Capture the cell that displays the provided text and extract its (x, y) central coordinate. 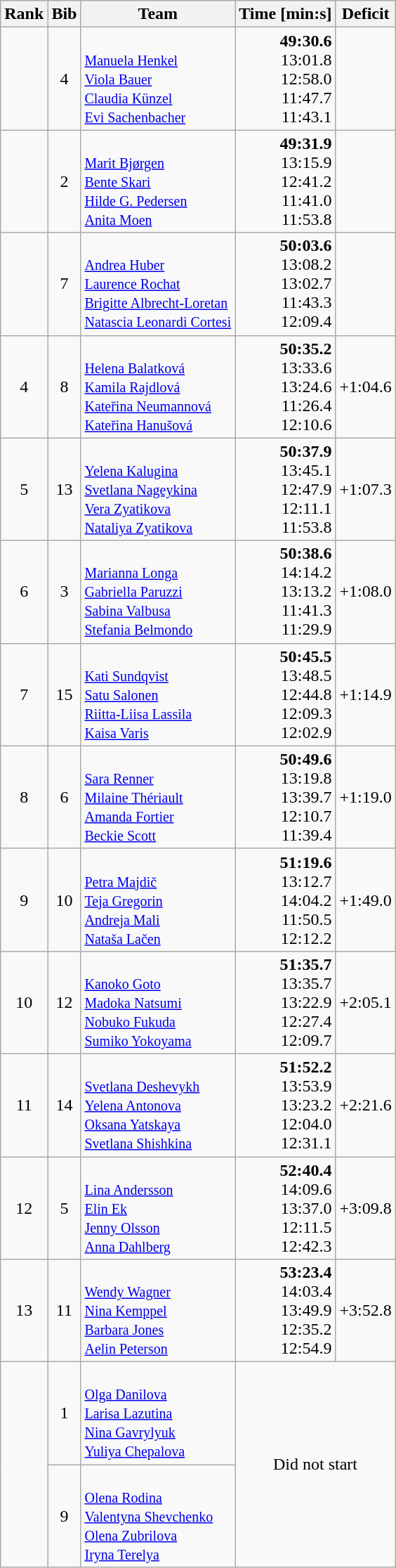
Yelena KaluginaSvetlana NageykinaVera ZyatikovaNataliya Zyatikova (158, 489)
Time [min:s] (285, 14)
Lina AnderssonElin EkJenny OlssonAnna Dahlberg (158, 1208)
15 (65, 694)
53:23.414:03.413:49.912:35.212:54.9 (285, 1311)
52:40.414:09.613:37.012:11.512:42.3 (285, 1208)
49:31.913:15.912:41.211:41.011:53.8 (285, 181)
51:19.613:12.714:04.211:50.512:12.2 (285, 900)
+1:14.9 (365, 694)
Olga DanilovaLarisa LazutinaNina GavrylyukYuliya Chepalova (158, 1413)
Petra MajdičTeja GregorinAndreja MaliNataša Lačen (158, 900)
50:49.613:19.813:39.712:10.711:39.4 (285, 797)
Manuela HenkelViola BauerClaudia KünzelEvi Sachenbacher (158, 79)
50:03.613:08.213:02.711:43.312:09.4 (285, 284)
Did not start (316, 1465)
50:35.213:33.613:24.611:26.412:10.6 (285, 387)
+1:08.0 (365, 592)
+2:21.6 (365, 1105)
Marianna LongaGabriella ParuzziSabina ValbusaStefania Belmondo (158, 592)
Olena RodinaValentyna ShevchenkoOlena ZubrilovaIryna Terelya (158, 1516)
49:30.613:01.812:58.011:47.711:43.1 (285, 79)
Kanoko GotoMadoka NatsumiNobuko FukudaSumiko Yokoyama (158, 1002)
+1:19.0 (365, 797)
Bib (65, 14)
Deficit (365, 14)
50:38.614:14.213:13.211:41.311:29.9 (285, 592)
14 (65, 1105)
51:35.713:35.713:22.912:27.412:09.7 (285, 1002)
Team (158, 14)
1 (65, 1413)
Andrea HuberLaurence RochatBrigitte Albrecht-LoretanNatascia Leonardi Cortesi (158, 284)
+3:52.8 (365, 1311)
2 (65, 181)
Wendy WagnerNina KemppelBarbara JonesAelin Peterson (158, 1311)
+3:09.8 (365, 1208)
Svetlana DeshevykhYelena AntonovaOksana YatskayaSvetlana Shishkina (158, 1105)
+1:07.3 (365, 489)
Marit BjørgenBente SkariHilde G. PedersenAnita Moen (158, 181)
Kati SundqvistSatu SalonenRiitta-Liisa LassilaKaisa Varis (158, 694)
50:37.913:45.112:47.912:11.111:53.8 (285, 489)
50:45.513:48.512:44.812:09.312:02.9 (285, 694)
+1:04.6 (365, 387)
+2:05.1 (365, 1002)
Helena BalatkováKamila RajdlováKateřina NeumannováKateřina Hanušová (158, 387)
+1:49.0 (365, 900)
3 (65, 592)
Sara RennerMilaine ThériaultAmanda FortierBeckie Scott (158, 797)
Rank (24, 14)
51:52.213:53.913:23.212:04.012:31.1 (285, 1105)
